Extract the (x, y) coordinate from the center of the cell holding the provided text.  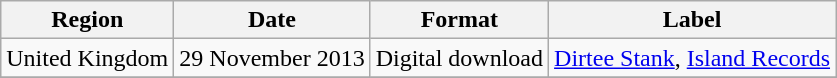
Dirtee Stank, Island Records (692, 58)
United Kingdom (88, 58)
Format (459, 20)
Region (88, 20)
Date (272, 20)
Label (692, 20)
Digital download (459, 58)
29 November 2013 (272, 58)
